Output the [x, y] coordinate of the center of the cell containing the given text.  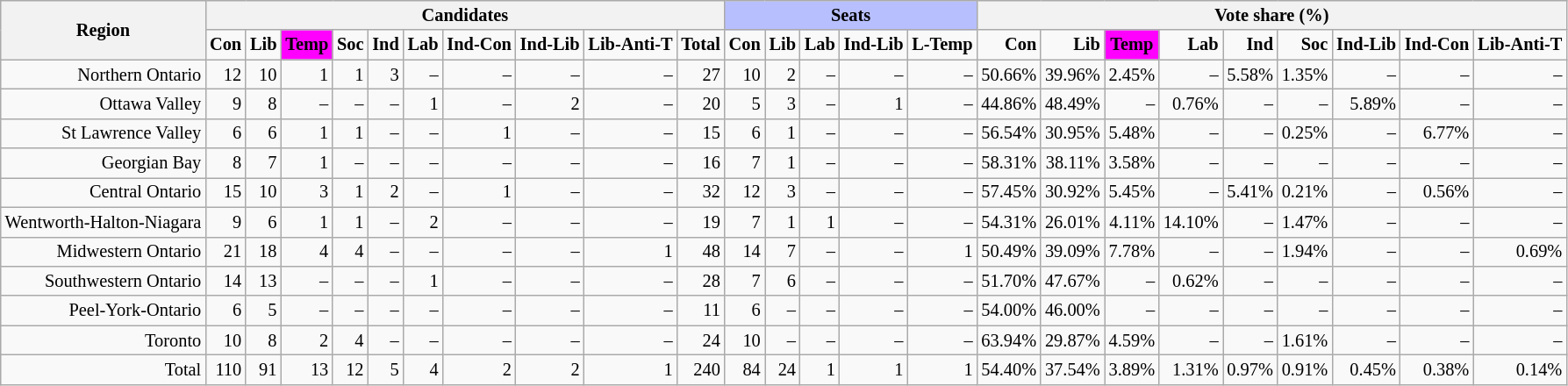
0.38% [1437, 369]
91 [263, 369]
Ottawa Valley [104, 104]
46.00% [1072, 311]
1.35% [1305, 75]
St Lawrence Valley [104, 133]
11 [700, 311]
1.94% [1305, 252]
0.45% [1366, 369]
Midwestern Ontario [104, 252]
Georgian Bay [104, 163]
21 [226, 252]
6.77% [1437, 133]
14.10% [1192, 222]
54.31% [1009, 222]
20 [700, 104]
1.31% [1192, 369]
0.69% [1520, 252]
0.62% [1192, 281]
38.11% [1072, 163]
0.25% [1305, 133]
54.40% [1009, 369]
3.89% [1132, 369]
1.61% [1305, 340]
Candidates [465, 15]
48.49% [1072, 104]
1.47% [1305, 222]
5.48% [1132, 133]
29.87% [1072, 340]
84 [745, 369]
51.70% [1009, 281]
Wentworth-Halton-Niagara [104, 222]
5.58% [1250, 75]
37.54% [1072, 369]
39.09% [1072, 252]
4.59% [1132, 340]
57.45% [1009, 192]
110 [226, 369]
240 [700, 369]
30.92% [1072, 192]
Southwestern Ontario [104, 281]
16 [700, 163]
28 [700, 281]
0.97% [1250, 369]
39.96% [1072, 75]
58.31% [1009, 163]
3.58% [1132, 163]
0.21% [1305, 192]
Toronto [104, 340]
18 [263, 252]
Region [104, 30]
50.66% [1009, 75]
47.67% [1072, 281]
0.56% [1437, 192]
Central Ontario [104, 192]
27 [700, 75]
63.94% [1009, 340]
0.76% [1192, 104]
5.41% [1250, 192]
26.01% [1072, 222]
44.86% [1009, 104]
0.14% [1520, 369]
5.89% [1366, 104]
Northern Ontario [104, 75]
7.78% [1132, 252]
2.45% [1132, 75]
Vote share (%) [1272, 15]
4.11% [1132, 222]
5.45% [1132, 192]
54.00% [1009, 311]
48 [700, 252]
19 [700, 222]
30.95% [1072, 133]
32 [700, 192]
Peel-York-Ontario [104, 311]
L-Temp [942, 45]
0.91% [1305, 369]
56.54% [1009, 133]
50.49% [1009, 252]
Seats [851, 15]
